Locate the cell with the specified text and output its [X, Y] center coordinate. 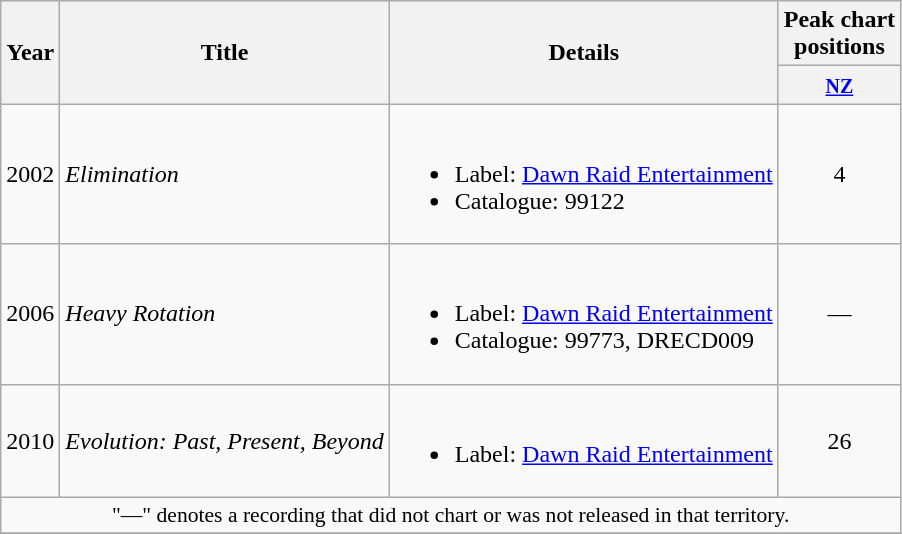
Heavy Rotation [224, 314]
NZ [839, 85]
2006 [30, 314]
2010 [30, 440]
4 [839, 174]
Label: Dawn Raid EntertainmentCatalogue: 99122 [584, 174]
Peak chartpositions [839, 34]
2002 [30, 174]
Evolution: Past, Present, Beyond [224, 440]
Label: Dawn Raid Entertainment [584, 440]
"—" denotes a recording that did not chart or was not released in that territory. [451, 515]
Title [224, 52]
Label: Dawn Raid EntertainmentCatalogue: 99773, DRECD009 [584, 314]
— [839, 314]
Year [30, 52]
26 [839, 440]
Details [584, 52]
Elimination [224, 174]
